Scan for the cell matching the given text and deliver its (x, y) coordinate at center. 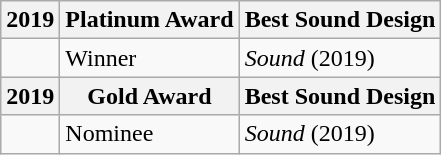
Winner (150, 58)
Nominee (150, 134)
Gold Award (150, 96)
Platinum Award (150, 20)
